Pinpoint the cell where the given text exists, returning its [x, y] midpoint coordinate. 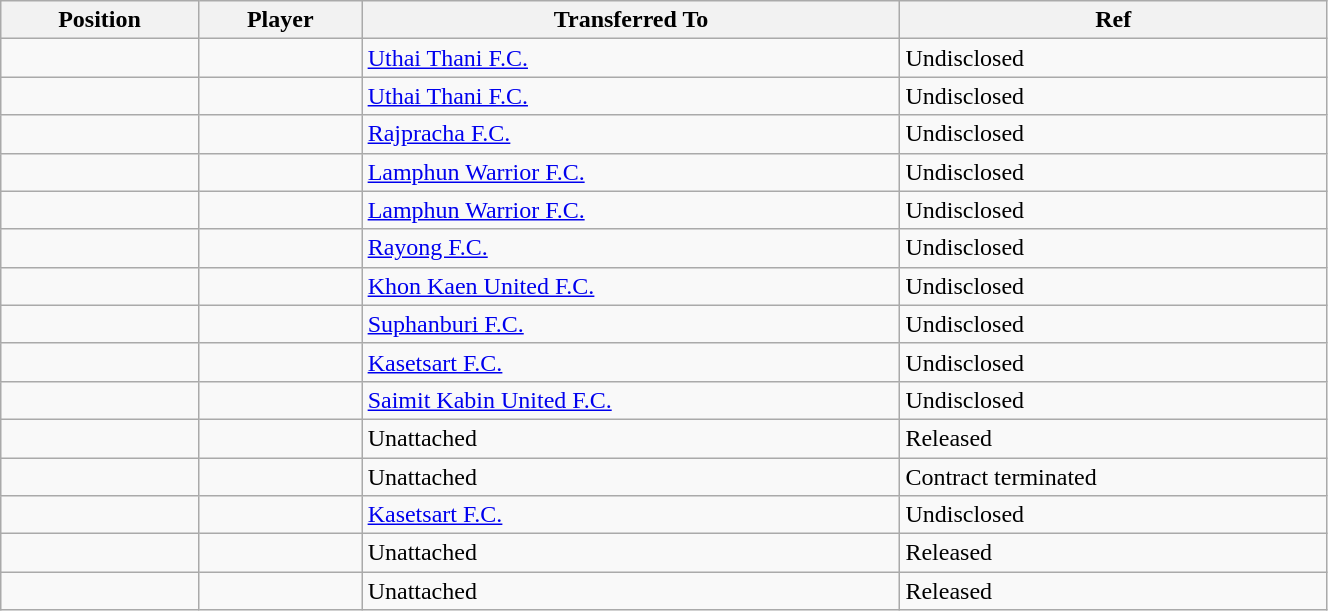
Suphanburi F.C. [631, 324]
Ref [1114, 20]
Player [280, 20]
Contract terminated [1114, 477]
Khon Kaen United F.C. [631, 286]
Position [100, 20]
Rajpracha F.C. [631, 134]
Saimit Kabin United F.C. [631, 400]
Transferred To [631, 20]
Rayong F.C. [631, 248]
